Identify which cell holds the provided text, then report its (x, y) central coordinate. 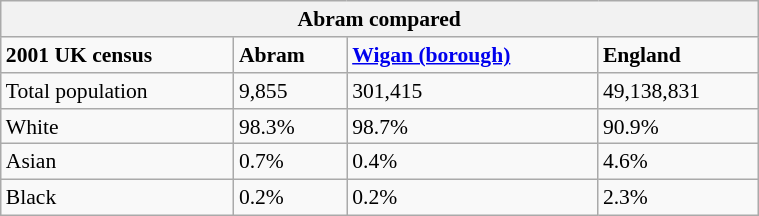
98.7% (472, 126)
301,415 (472, 91)
0.7% (290, 162)
49,138,831 (678, 91)
2001 UK census (118, 55)
Abram compared (380, 19)
4.6% (678, 162)
90.9% (678, 126)
Black (118, 197)
9,855 (290, 91)
2.3% (678, 197)
England (678, 55)
Wigan (borough) (472, 55)
Asian (118, 162)
Total population (118, 91)
98.3% (290, 126)
White (118, 126)
Abram (290, 55)
0.4% (472, 162)
